Provide the [x, y] coordinate of the cell's center where the given text is located.  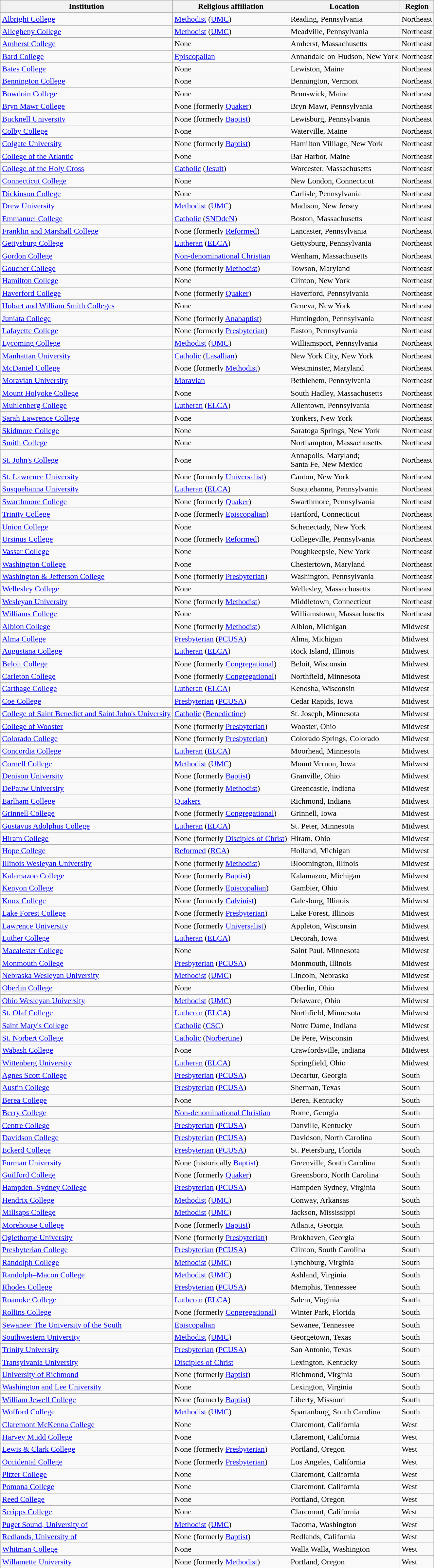
College of Wooster [86, 726]
Colgate University [86, 143]
Gustavus Adolphus College [86, 826]
Springfield, Ohio [344, 1063]
Manhattan University [86, 355]
Sarah Lawrence College [86, 418]
Saratoga Springs, New York [344, 430]
Annapolis, Maryland;Santa Fe, New Mexico [344, 460]
Hendrix College [86, 1200]
Bar Harbor, Maine [344, 156]
Catholic (SNDdeN) [230, 219]
Hamilton Villiage, New York [344, 143]
Albright College [86, 19]
None (formerly Calvinist) [230, 901]
Lycoming College [86, 343]
Saint Paul, Minnesota [344, 950]
Worcester, Massachusetts [344, 169]
Drew University [86, 206]
Redlands, California [344, 1537]
St. Norbert College [86, 1038]
Skidmore College [86, 430]
St. John's College [86, 460]
Hartford, Connecticut [344, 514]
Easton, Pennsylvania [344, 331]
Bard College [86, 56]
Bloomington, Illinois [344, 863]
New London, Connecticut [344, 181]
Oglethorpe University [86, 1237]
Wabash College [86, 1050]
Hampden Sydney, Virginia [344, 1188]
Presbyterian College [86, 1250]
Bennington College [86, 81]
Hiram College [86, 838]
Earlham College [86, 801]
Knox College [86, 901]
Gettysburg College [86, 243]
Union College [86, 526]
Waterville, Maine [344, 131]
Allentown, Pennsylvania [344, 406]
Yonkers, New York [344, 418]
Boston, Massachusetts [344, 219]
Juniata College [86, 318]
Catholic (Norbertine) [230, 1038]
Monmouth College [86, 963]
Haverford, Pennsylvania [344, 293]
Rollins College [86, 1312]
Clinton, New York [344, 281]
Swarthmore College [86, 502]
Notre Dame, Indiana [344, 1025]
Region [417, 7]
Bryn Mawr, Pennsylvania [344, 106]
Williams College [86, 614]
Millsaps College [86, 1213]
Oberlin, Ohio [344, 988]
Saint Mary's College [86, 1025]
Susquehanna University [86, 489]
Wellesley College [86, 589]
Hobart and William Smith Colleges [86, 306]
Nebraska Wesleyan University [86, 976]
Granville, Ohio [344, 776]
Guilford College [86, 1175]
Annandale-on-Hudson, New York [344, 56]
Brunswick, Maine [344, 94]
Alma College [86, 639]
Roanoke College [86, 1300]
Davidson, North Carolina [344, 1138]
Appleton, Wisconsin [344, 926]
Middletown, Connecticut [344, 602]
Salem, Virginia [344, 1300]
Eckerd College [86, 1150]
College of the Atlantic [86, 156]
Williamsport, Pennsylvania [344, 343]
Collegeville, Pennsylvania [344, 539]
Berea College [86, 1100]
Goucher College [86, 268]
Williamstown, Massachusetts [344, 614]
Mount Holyoke College [86, 393]
Sewanee, Tennessee [344, 1325]
Sherman, Texas [344, 1088]
Morehouse College [86, 1225]
McDaniel College [86, 368]
Kenosha, Wisconsin [344, 689]
Ohio Wesleyan University [86, 1001]
Carleton College [86, 676]
Berry College [86, 1113]
De Pere, Wisconsin [344, 1038]
None (formerly Disciples of Christ) [230, 838]
Wittenberg University [86, 1063]
Lancaster, Pennsylvania [344, 231]
Washington, Pennsylvania [344, 577]
Towson, Maryland [344, 268]
Sewanee: The University of the South [86, 1325]
New York City, New York [344, 355]
Colorado College [86, 738]
Poughkeepsie, New York [344, 551]
Chestertown, Maryland [344, 564]
Atlanta, Georgia [344, 1225]
Holland, Michigan [344, 851]
Washington College [86, 564]
Lake Forest College [86, 913]
Reed College [86, 1499]
Illinois Wesleyan University [86, 863]
Beloit College [86, 664]
Geneva, New York [344, 306]
Grinnell, Iowa [344, 813]
Centre College [86, 1125]
Mount Vernon, Iowa [344, 764]
Luther College [86, 938]
Rome, Georgia [344, 1113]
Augustana College [86, 651]
Reading, Pennsylvania [344, 19]
Carlisle, Pennsylvania [344, 194]
Bryn Mawr College [86, 106]
Cedar Rapids, Iowa [344, 701]
Galesburg, Illinois [344, 901]
Willamette University [86, 1562]
Northampton, Massachusetts [344, 443]
Conway, Arkansas [344, 1200]
Kenyon College [86, 888]
Catholic (Lasallian) [230, 355]
Liberty, Missouri [344, 1400]
Bethlehem, Pennsylvania [344, 381]
Wenham, Massachusetts [344, 256]
Greencastle, Indiana [344, 789]
Amherst College [86, 44]
Moravian [230, 381]
Occidental College [86, 1462]
William Jewell College [86, 1400]
Bucknell University [86, 119]
Hope College [86, 851]
Lewisburg, Pennsylvania [344, 119]
Harvey Mudd College [86, 1437]
Bowdoin College [86, 94]
Catholic (CSC) [230, 1025]
Amherst, Massachusetts [344, 44]
Disciples of Christ [230, 1362]
Agnes Scott College [86, 1075]
Lafayette College [86, 331]
Institution [86, 7]
Denison University [86, 776]
South Hadley, Massachusetts [344, 393]
Susquehanna, Pennsylvania [344, 489]
Swarthmore, Pennsylvania [344, 502]
St. Petersburg, Florida [344, 1150]
Lexington, Virginia [344, 1387]
Greensboro, North Carolina [344, 1175]
Los Angeles, California [344, 1462]
Randolph–Macon College [86, 1275]
Franklin and Marshall College [86, 231]
Bates College [86, 69]
Redlands, University of [86, 1537]
St. Peter, Minnesota [344, 826]
Emmanuel College [86, 219]
Lincoln, Nebraska [344, 976]
Albion, Michigan [344, 626]
University of Richmond [86, 1375]
Oberlin College [86, 988]
College of Saint Benedict and Saint John's University [86, 714]
St. Olaf College [86, 1013]
Danville, Kentucky [344, 1125]
Kalamazoo, Michigan [344, 876]
Lexington, Kentucky [344, 1362]
Hampden–Sydney College [86, 1188]
Hiram, Ohio [344, 838]
Lawrence University [86, 926]
Wellesley, Massachusetts [344, 589]
Berea, Kentucky [344, 1100]
Haverford College [86, 293]
Crawfordsville, Indiana [344, 1050]
St. Joseph, Minnesota [344, 714]
Richmond, Indiana [344, 801]
Pitzer College [86, 1474]
Hamilton College [86, 281]
Westminster, Maryland [344, 368]
Beloit, Wisconsin [344, 664]
Decartur, Georgia [344, 1075]
Connecticut College [86, 181]
Jackson, Mississippi [344, 1213]
Grinnell College [86, 813]
Muhlenberg College [86, 406]
Trinity University [86, 1349]
Bennington, Vermont [344, 81]
Schenectady, New York [344, 526]
Location [344, 7]
Catholic (Jesuit) [230, 169]
Smith College [86, 443]
Gettysburg, Pennsylvania [344, 243]
Wofford College [86, 1412]
Gordon College [86, 256]
Coe College [86, 701]
Brokhaven, Georgia [344, 1237]
Concordia College [86, 751]
Pomona College [86, 1487]
Lewiston, Maine [344, 69]
Carthage College [86, 689]
Washington & Jefferson College [86, 577]
Greenville, South Carolina [344, 1163]
San Antonio, Texas [344, 1349]
Lynchburg, Virginia [344, 1262]
Ursinus College [86, 539]
Cornell College [86, 764]
Dickinson College [86, 194]
Kalamazoo College [86, 876]
Colorado Springs, Colorado [344, 738]
Vassar College [86, 551]
None (historically Baptist) [230, 1163]
Trinity College [86, 514]
Rhodes College [86, 1287]
Memphis, Tennessee [344, 1287]
Austin College [86, 1088]
Ashland, Virginia [344, 1275]
Tacoma, Washington [344, 1524]
Decorah, Iowa [344, 938]
Wooster, Ohio [344, 726]
Lewis & Clark College [86, 1449]
Colby College [86, 131]
Allegheny College [86, 31]
Huntingdon, Pennsylvania [344, 318]
Moorhead, Minnesota [344, 751]
Spartanburg, South Carolina [344, 1412]
Puget Sound, University of [86, 1524]
Madison, New Jersey [344, 206]
Gambier, Ohio [344, 888]
Religious affiliation [230, 7]
Richmond, Virginia [344, 1375]
Alma, Michigan [344, 639]
Randolph College [86, 1262]
Whitman College [86, 1549]
Claremont McKenna College [86, 1425]
Walla Walla, Washington [344, 1549]
Wesleyan University [86, 602]
Rock Island, Illinois [344, 651]
DePauw University [86, 789]
Quakers [230, 801]
Delaware, Ohio [344, 1001]
Albion College [86, 626]
Scripps College [86, 1512]
Meadville, Pennsylvania [344, 31]
Transylvania University [86, 1362]
None (formerly Anabaptist) [230, 318]
Monmouth, Illinois [344, 963]
Davidson College [86, 1138]
Catholic (Benedictine) [230, 714]
Reformed (RCA) [230, 851]
Clinton, South Carolina [344, 1250]
Southwestern University [86, 1337]
Winter Park, Florida [344, 1312]
College of the Holy Cross [86, 169]
Moravian University [86, 381]
Georgetown, Texas [344, 1337]
St. Lawrence University [86, 477]
Lake Forest, Illinois [344, 913]
Washington and Lee University [86, 1387]
Furman University [86, 1163]
Macalester College [86, 950]
Canton, New York [344, 477]
